Return (x, y) of the center of cell containing provided text 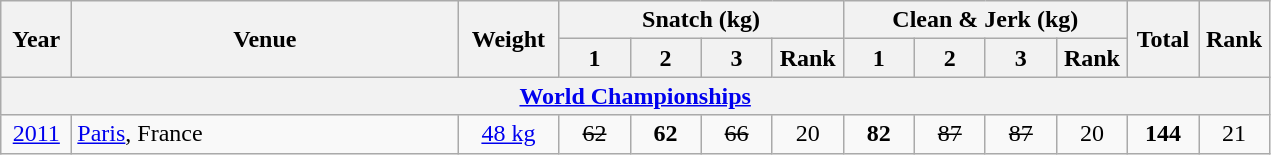
Venue (265, 39)
144 (1162, 134)
48 kg (508, 134)
2011 (36, 134)
Year (36, 39)
World Championships (636, 96)
Total (1162, 39)
Weight (508, 39)
Paris, France (265, 134)
66 (736, 134)
21 (1234, 134)
Snatch (kg) (701, 20)
82 (878, 134)
Clean & Jerk (kg) (985, 20)
